Find where the given text appears and provide that cell's center as (x, y) coordinate. 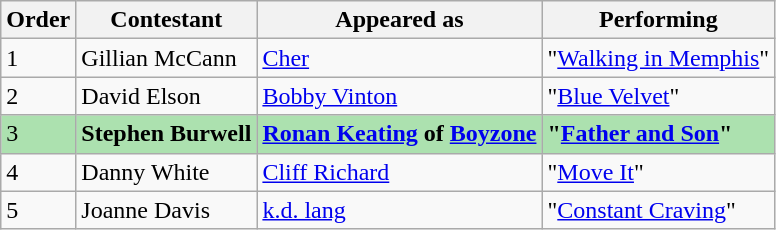
Appeared as (400, 20)
Bobby Vinton (400, 96)
"Constant Craving" (658, 210)
"Blue Velvet" (658, 96)
Cher (400, 58)
3 (38, 134)
Gillian McCann (166, 58)
Contestant (166, 20)
Danny White (166, 172)
Ronan Keating of Boyzone (400, 134)
Joanne Davis (166, 210)
2 (38, 96)
Order (38, 20)
4 (38, 172)
"Move It" (658, 172)
"Walking in Memphis" (658, 58)
"Father and Son" (658, 134)
Stephen Burwell (166, 134)
5 (38, 210)
k.d. lang (400, 210)
1 (38, 58)
Performing (658, 20)
David Elson (166, 96)
Cliff Richard (400, 172)
